Capture the cell that displays the provided text and extract its [x, y] central coordinate. 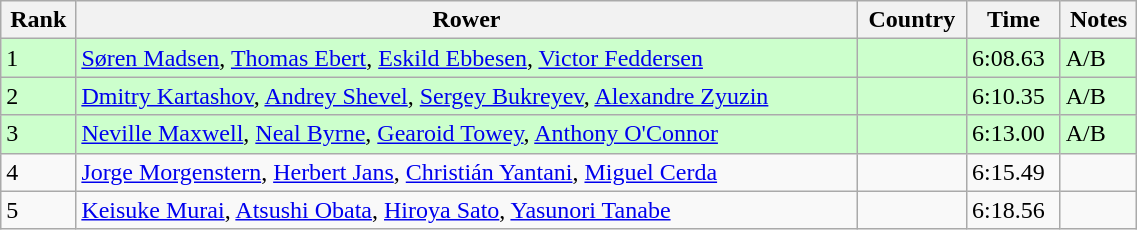
Country [912, 20]
Rank [38, 20]
4 [38, 172]
6:13.00 [1014, 134]
2 [38, 96]
Keisuke Murai, Atsushi Obata, Hiroya Sato, Yasunori Tanabe [466, 210]
6:10.35 [1014, 96]
6:08.63 [1014, 58]
Neville Maxwell, Neal Byrne, Gearoid Towey, Anthony O'Connor [466, 134]
Jorge Morgenstern, Herbert Jans, Christián Yantani, Miguel Cerda [466, 172]
1 [38, 58]
5 [38, 210]
Notes [1098, 20]
3 [38, 134]
6:15.49 [1014, 172]
6:18.56 [1014, 210]
Søren Madsen, Thomas Ebert, Eskild Ebbesen, Victor Feddersen [466, 58]
Rower [466, 20]
Dmitry Kartashov, Andrey Shevel, Sergey Bukreyev, Alexandre Zyuzin [466, 96]
Time [1014, 20]
